Search for the cell housing the specified text and yield its (X, Y) center coordinate. 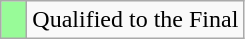
Qualified to the Final (136, 20)
